Pinpoint the cell where the given text exists, returning its [X, Y] midpoint coordinate. 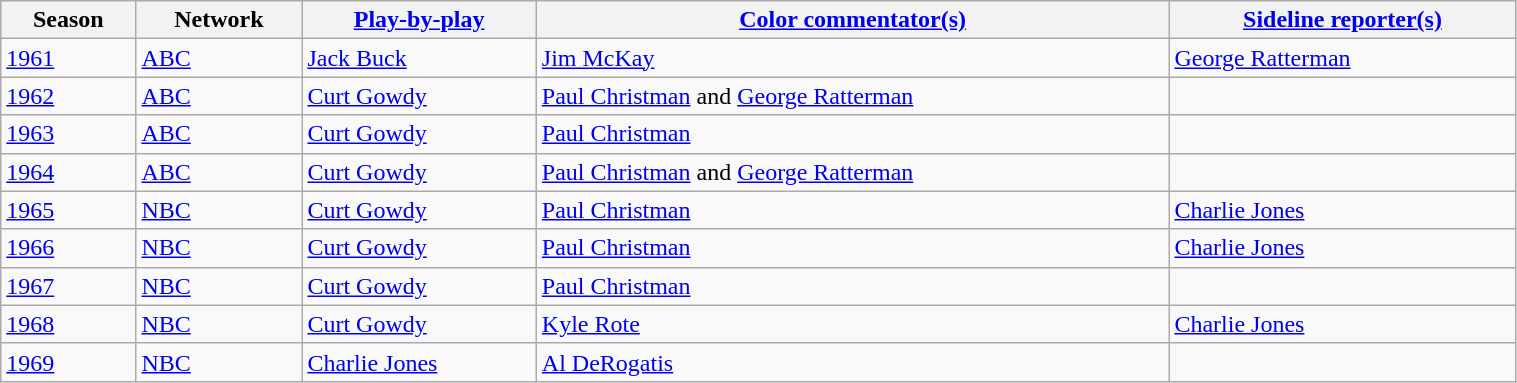
Network [219, 20]
1962 [68, 96]
Play-by-play [419, 20]
1966 [68, 248]
1964 [68, 172]
Jack Buck [419, 58]
1965 [68, 210]
Al DeRogatis [852, 362]
George Ratterman [1342, 58]
1963 [68, 134]
1961 [68, 58]
Sideline reporter(s) [1342, 20]
1969 [68, 362]
Kyle Rote [852, 324]
Season [68, 20]
1968 [68, 324]
1967 [68, 286]
Color commentator(s) [852, 20]
Jim McKay [852, 58]
